Scan for the cell matching the given text and deliver its [X, Y] coordinate at center. 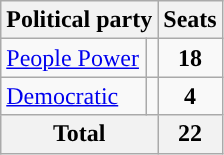
Total [80, 134]
Political party [80, 20]
Seats [190, 20]
Democratic [74, 96]
22 [190, 134]
People Power [74, 58]
4 [190, 96]
18 [190, 58]
